Extract the [x, y] coordinate from the center of the cell holding the provided text.  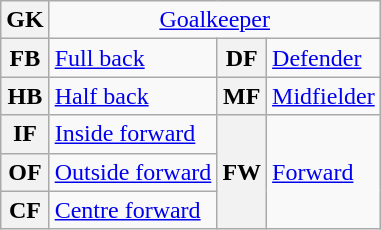
Outside forward [133, 172]
Goalkeeper [214, 20]
GK [25, 20]
MF [242, 96]
IF [25, 134]
HB [25, 96]
DF [242, 58]
Midfielder [324, 96]
OF [25, 172]
FB [25, 58]
CF [25, 210]
Centre forward [133, 210]
FW [242, 172]
Full back [133, 58]
Defender [324, 58]
Forward [324, 172]
Inside forward [133, 134]
Half back [133, 96]
